Return (x, y) of the center of cell containing provided text 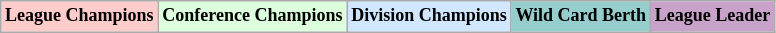
League Leader (712, 16)
Wild Card Berth (580, 16)
Conference Champions (252, 16)
Division Champions (429, 16)
League Champions (80, 16)
